Extract the (X, Y) coordinate from the center of the cell holding the provided text.  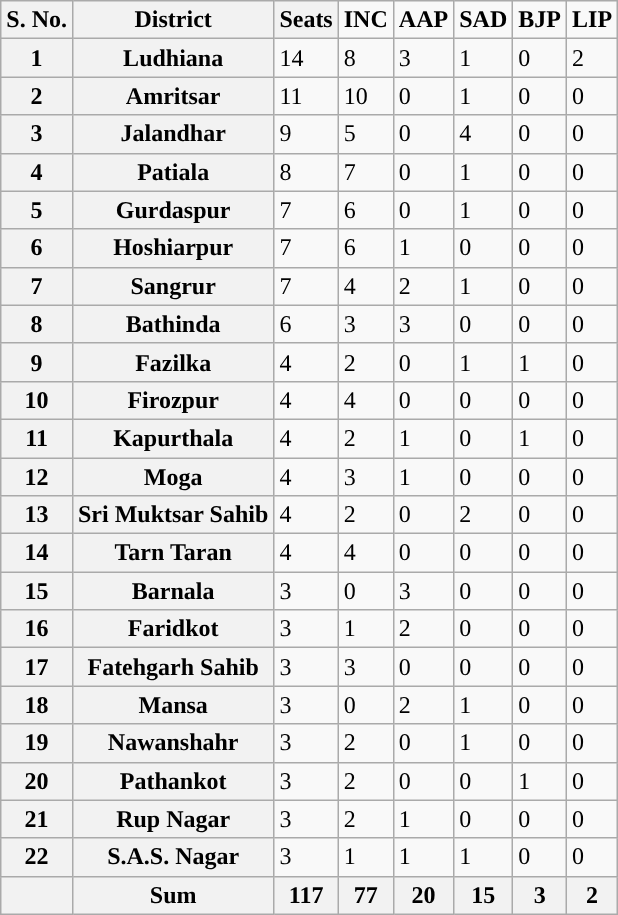
Amritsar (172, 96)
Sum (172, 895)
12 (37, 477)
AAP (423, 20)
Seats (306, 20)
LIP (592, 20)
Bathinda (172, 324)
21 (37, 819)
22 (37, 857)
S. No. (37, 20)
BJP (540, 20)
S.A.S. Nagar (172, 857)
19 (37, 743)
Sri Muktsar Sahib (172, 515)
17 (37, 667)
Gurdaspur (172, 210)
Ludhiana (172, 58)
Fatehgarh Sahib (172, 667)
Tarn Taran (172, 553)
INC (366, 20)
117 (306, 895)
Rup Nagar (172, 819)
13 (37, 515)
Faridkot (172, 629)
Mansa (172, 705)
Jalandhar (172, 134)
Sangrur (172, 286)
Patiala (172, 172)
Hoshiarpur (172, 248)
18 (37, 705)
77 (366, 895)
Moga (172, 477)
Firozpur (172, 400)
SAD (484, 20)
Barnala (172, 591)
Fazilka (172, 362)
District (172, 20)
16 (37, 629)
Kapurthala (172, 438)
Nawanshahr (172, 743)
Pathankot (172, 781)
